Pinpoint the cell where the given text exists, returning its [X, Y] midpoint coordinate. 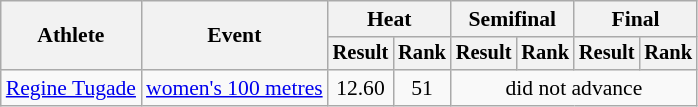
Heat [390, 19]
Final [636, 19]
Semifinal [512, 19]
51 [422, 88]
12.60 [361, 88]
Athlete [71, 36]
did not advance [574, 88]
Event [234, 36]
women's 100 metres [234, 88]
Regine Tugade [71, 88]
